For the text-containing cell, return its midpoint in (X, Y) coordinate format. 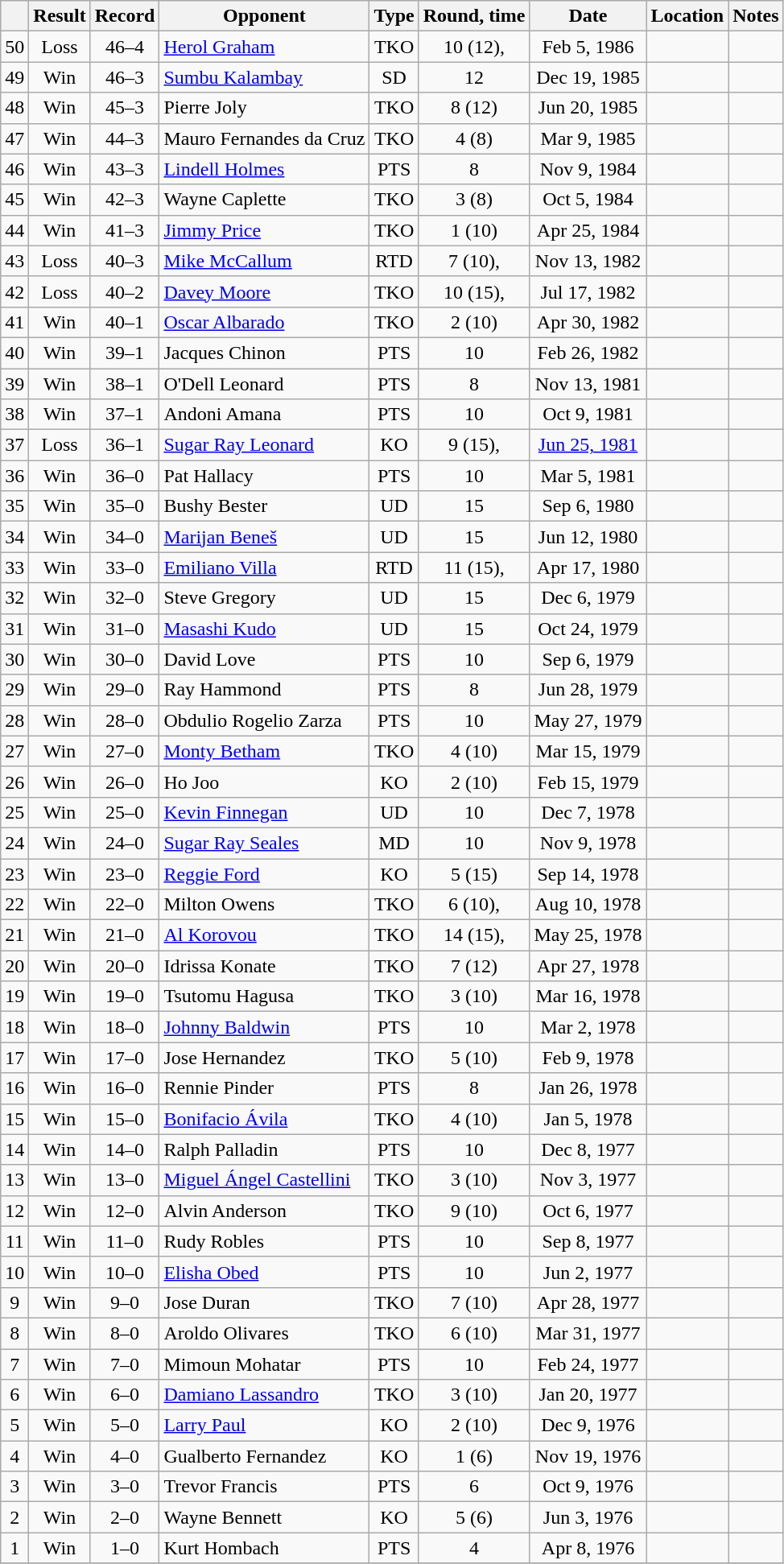
Mar 31, 1977 (588, 1333)
14 (14, 1149)
Sugar Ray Leonard (264, 445)
15–0 (125, 1119)
Jose Duran (264, 1302)
21 (14, 935)
43 (14, 261)
Mar 16, 1978 (588, 997)
13 (14, 1180)
7 (12) (474, 966)
49 (14, 77)
38–1 (125, 384)
40–3 (125, 261)
David Love (264, 659)
Oct 6, 1977 (588, 1211)
24–0 (125, 843)
Rudy Robles (264, 1241)
Trevor Francis (264, 1487)
Apr 25, 1984 (588, 230)
10 (12), (474, 47)
33 (14, 567)
Oct 24, 1979 (588, 629)
Wayne Caplette (264, 200)
Round, time (474, 16)
13–0 (125, 1180)
2 (14, 1517)
6 (10), (474, 905)
Miguel Ángel Castellini (264, 1180)
2–0 (125, 1517)
Elisha Obed (264, 1272)
Mar 15, 1979 (588, 751)
1 (14, 1548)
35–0 (125, 506)
O'Dell Leonard (264, 384)
Jose Hernandez (264, 1058)
Steve Gregory (264, 598)
Mar 5, 1981 (588, 476)
5 (10) (474, 1058)
7–0 (125, 1364)
Jun 20, 1985 (588, 108)
Type (394, 16)
16–0 (125, 1088)
4 (8) (474, 138)
11–0 (125, 1241)
9 (15), (474, 445)
37 (14, 445)
Bushy Bester (264, 506)
7 (14, 1364)
16 (14, 1088)
Tsutomu Hagusa (264, 997)
Masashi Kudo (264, 629)
50 (14, 47)
May 25, 1978 (588, 935)
5–0 (125, 1426)
36 (14, 476)
Reggie Ford (264, 873)
Damiano Lassandro (264, 1395)
44 (14, 230)
Sep 8, 1977 (588, 1241)
19–0 (125, 997)
29 (14, 690)
24 (14, 843)
Apr 8, 1976 (588, 1548)
Oct 9, 1976 (588, 1487)
Kurt Hombach (264, 1548)
Mimoun Mohatar (264, 1364)
5 (6) (474, 1517)
9 (10) (474, 1211)
6–0 (125, 1395)
28–0 (125, 720)
40–1 (125, 322)
45 (14, 200)
3–0 (125, 1487)
17–0 (125, 1058)
1 (6) (474, 1456)
Ho Joo (264, 782)
1–0 (125, 1548)
38 (14, 415)
Feb 15, 1979 (588, 782)
Mauro Fernandes da Cruz (264, 138)
44–3 (125, 138)
Nov 3, 1977 (588, 1180)
Dec 8, 1977 (588, 1149)
Milton Owens (264, 905)
Feb 5, 1986 (588, 47)
Nov 9, 1984 (588, 169)
Dec 7, 1978 (588, 812)
Ralph Palladin (264, 1149)
Wayne Bennett (264, 1517)
Jacques Chinon (264, 353)
9–0 (125, 1302)
3 (8) (474, 200)
SD (394, 77)
20–0 (125, 966)
Jun 12, 1980 (588, 537)
Location (687, 16)
Pat Hallacy (264, 476)
Johnny Baldwin (264, 1027)
Ray Hammond (264, 690)
27–0 (125, 751)
5 (14, 1426)
34 (14, 537)
Al Korovou (264, 935)
Jan 20, 1977 (588, 1395)
11 (15), (474, 567)
4–0 (125, 1456)
Dec 6, 1979 (588, 598)
Nov 9, 1978 (588, 843)
26 (14, 782)
Jun 3, 1976 (588, 1517)
9 (14, 1302)
41 (14, 322)
Sep 6, 1980 (588, 506)
Gualberto Fernandez (264, 1456)
11 (14, 1241)
Lindell Holmes (264, 169)
Aug 10, 1978 (588, 905)
Sep 6, 1979 (588, 659)
10–0 (125, 1272)
26–0 (125, 782)
Jun 28, 1979 (588, 690)
46 (14, 169)
Obdulio Rogelio Zarza (264, 720)
5 (15) (474, 873)
Nov 13, 1982 (588, 261)
Jun 2, 1977 (588, 1272)
Marijan Beneš (264, 537)
14 (15), (474, 935)
31 (14, 629)
23–0 (125, 873)
Notes (756, 16)
Pierre Joly (264, 108)
Kevin Finnegan (264, 812)
21–0 (125, 935)
Herol Graham (264, 47)
Monty Betham (264, 751)
18–0 (125, 1027)
Date (588, 16)
Apr 17, 1980 (588, 567)
48 (14, 108)
Oscar Albarado (264, 322)
46–3 (125, 77)
8–0 (125, 1333)
Apr 30, 1982 (588, 322)
43–3 (125, 169)
34–0 (125, 537)
12–0 (125, 1211)
Sep 14, 1978 (588, 873)
45–3 (125, 108)
Jan 26, 1978 (588, 1088)
36–0 (125, 476)
3 (14, 1487)
Jun 25, 1981 (588, 445)
Rennie Pinder (264, 1088)
31–0 (125, 629)
Jul 17, 1982 (588, 291)
Oct 9, 1981 (588, 415)
27 (14, 751)
30 (14, 659)
Idrissa Konate (264, 966)
18 (14, 1027)
Result (60, 16)
19 (14, 997)
May 27, 1979 (588, 720)
Dec 9, 1976 (588, 1426)
6 (10) (474, 1333)
Jan 5, 1978 (588, 1119)
Feb 26, 1982 (588, 353)
29–0 (125, 690)
47 (14, 138)
8 (12) (474, 108)
Record (125, 16)
Mike McCallum (264, 261)
37–1 (125, 415)
36–1 (125, 445)
1 (10) (474, 230)
22 (14, 905)
30–0 (125, 659)
Aroldo Olivares (264, 1333)
7 (10), (474, 261)
Emiliano Villa (264, 567)
42 (14, 291)
41–3 (125, 230)
Apr 28, 1977 (588, 1302)
Apr 27, 1978 (588, 966)
Feb 24, 1977 (588, 1364)
46–4 (125, 47)
25 (14, 812)
Mar 2, 1978 (588, 1027)
25–0 (125, 812)
17 (14, 1058)
Andoni Amana (264, 415)
Davey Moore (264, 291)
Larry Paul (264, 1426)
28 (14, 720)
MD (394, 843)
40–2 (125, 291)
7 (10) (474, 1302)
Sumbu Kalambay (264, 77)
32 (14, 598)
10 (15), (474, 291)
22–0 (125, 905)
Jimmy Price (264, 230)
Dec 19, 1985 (588, 77)
Oct 5, 1984 (588, 200)
Nov 19, 1976 (588, 1456)
Opponent (264, 16)
Feb 9, 1978 (588, 1058)
23 (14, 873)
32–0 (125, 598)
Mar 9, 1985 (588, 138)
Sugar Ray Seales (264, 843)
20 (14, 966)
40 (14, 353)
35 (14, 506)
39–1 (125, 353)
Bonifacio Ávila (264, 1119)
42–3 (125, 200)
33–0 (125, 567)
39 (14, 384)
14–0 (125, 1149)
Nov 13, 1981 (588, 384)
Alvin Anderson (264, 1211)
